Provide the [X, Y] coordinate of the cell's center where the given text is located.  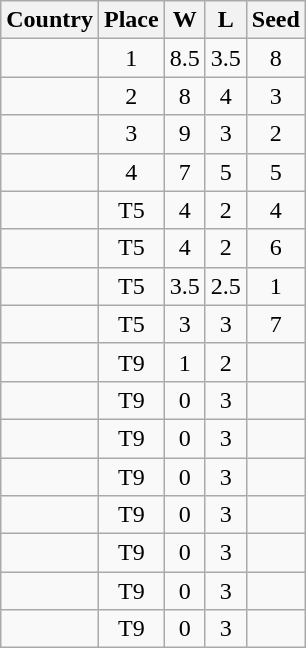
L [226, 20]
Place [131, 20]
Seed [276, 20]
2.5 [226, 286]
W [184, 20]
6 [276, 248]
9 [184, 134]
8.5 [184, 58]
Country [50, 20]
